Provide the (X, Y) coordinate of the cell's center where the given text is located.  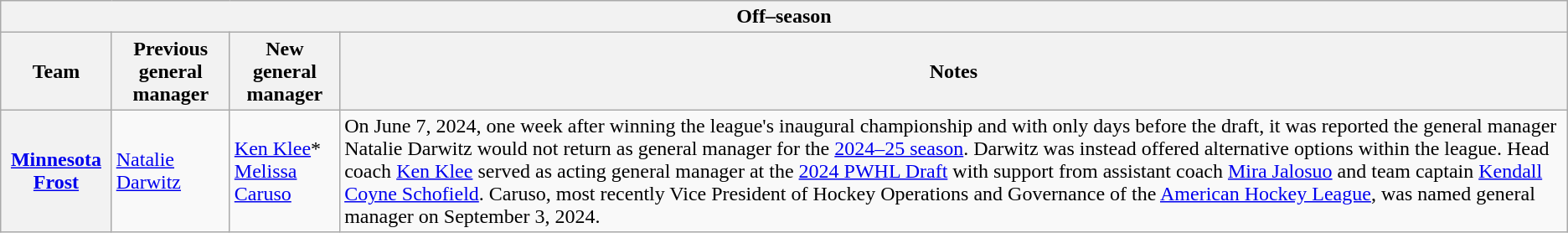
Team (56, 71)
New general manager (285, 71)
Notes (954, 71)
Off–season (784, 17)
Previous general manager (171, 71)
Natalie Darwitz (171, 171)
Ken Klee*Melissa Caruso (285, 171)
Minnesota Frost (56, 171)
